Determine the (x, y) coordinate at the center of the cell enclosing the given text.  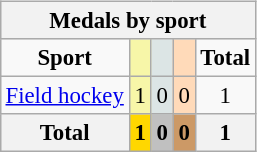
Medals by sport (128, 21)
Field hockey (64, 96)
Sport (64, 58)
